Output the [x, y] coordinate of the center of the cell containing the given text.  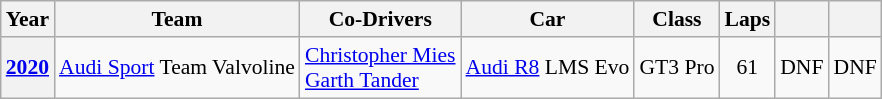
Car [548, 19]
Audi Sport Team Valvoline [177, 68]
Team [177, 19]
61 [747, 68]
Audi R8 LMS Evo [548, 68]
Year [28, 19]
Co-Drivers [380, 19]
Class [676, 19]
Christopher Mies Garth Tander [380, 68]
Laps [747, 19]
GT3 Pro [676, 68]
2020 [28, 68]
